Pinpoint the cell where the given text exists, returning its (x, y) midpoint coordinate. 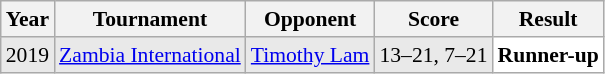
Timothy Lam (310, 55)
Zambia International (150, 55)
13–21, 7–21 (433, 55)
Tournament (150, 19)
2019 (28, 55)
Opponent (310, 19)
Result (548, 19)
Score (433, 19)
Runner-up (548, 55)
Year (28, 19)
